Extract the [X, Y] coordinate from the center of the cell holding the provided text.  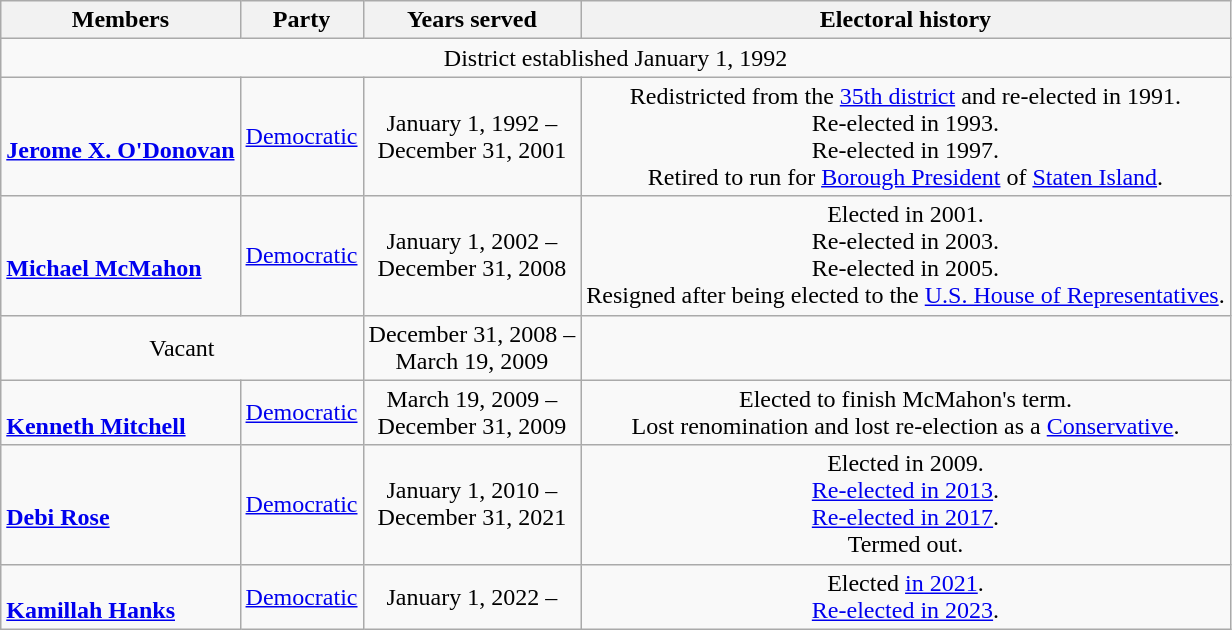
Jerome X. O'Donovan [120, 136]
Debi Rose [120, 504]
Kenneth Mitchell [120, 412]
Elected in 2021. Re-elected in 2023. [906, 596]
Kamillah Hanks [120, 596]
January 1, 2022 – [472, 596]
District established January 1, 1992 [616, 58]
Elected in 2001. Re-elected in 2003. Re-elected in 2005. Resigned after being elected to the U.S. House of Representatives. [906, 256]
Vacant [182, 348]
Elected in 2009. Re-elected in 2013. Re-elected in 2017. Termed out. [906, 504]
March 19, 2009 – December 31, 2009 [472, 412]
Party [302, 20]
Years served [472, 20]
Michael McMahon [120, 256]
December 31, 2008 – March 19, 2009 [472, 348]
Members [120, 20]
Electoral history [906, 20]
Elected to finish McMahon's term. Lost renomination and lost re-election as a Conservative. [906, 412]
January 1, 2010 – December 31, 2021 [472, 504]
January 1, 1992 – December 31, 2001 [472, 136]
January 1, 2002 – December 31, 2008 [472, 256]
